Return the (X, Y) coordinate for the center point of the cell that contains the specified text.  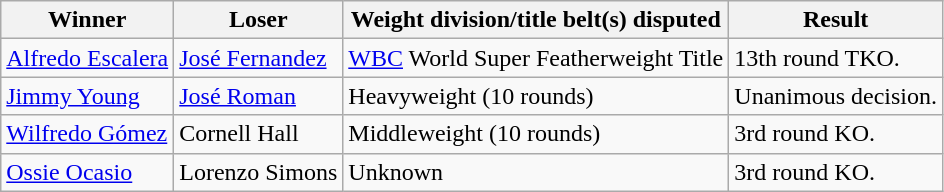
Loser (258, 20)
Jimmy Young (88, 96)
Ossie Ocasio (88, 172)
José Roman (258, 96)
Alfredo Escalera (88, 58)
WBC World Super Featherweight Title (536, 58)
Heavyweight (10 rounds) (536, 96)
Result (836, 20)
Weight division/title belt(s) disputed (536, 20)
Middleweight (10 rounds) (536, 134)
Lorenzo Simons (258, 172)
Winner (88, 20)
13th round TKO. (836, 58)
José Fernandez (258, 58)
Wilfredo Gómez (88, 134)
Unanimous decision. (836, 96)
Unknown (536, 172)
Cornell Hall (258, 134)
